Capture the cell that displays the provided text and extract its [X, Y] central coordinate. 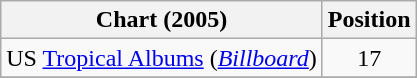
17 [369, 58]
Chart (2005) [162, 20]
Position [369, 20]
US Tropical Albums (Billboard) [162, 58]
